Scan for the cell matching the given text and deliver its [x, y] coordinate at center. 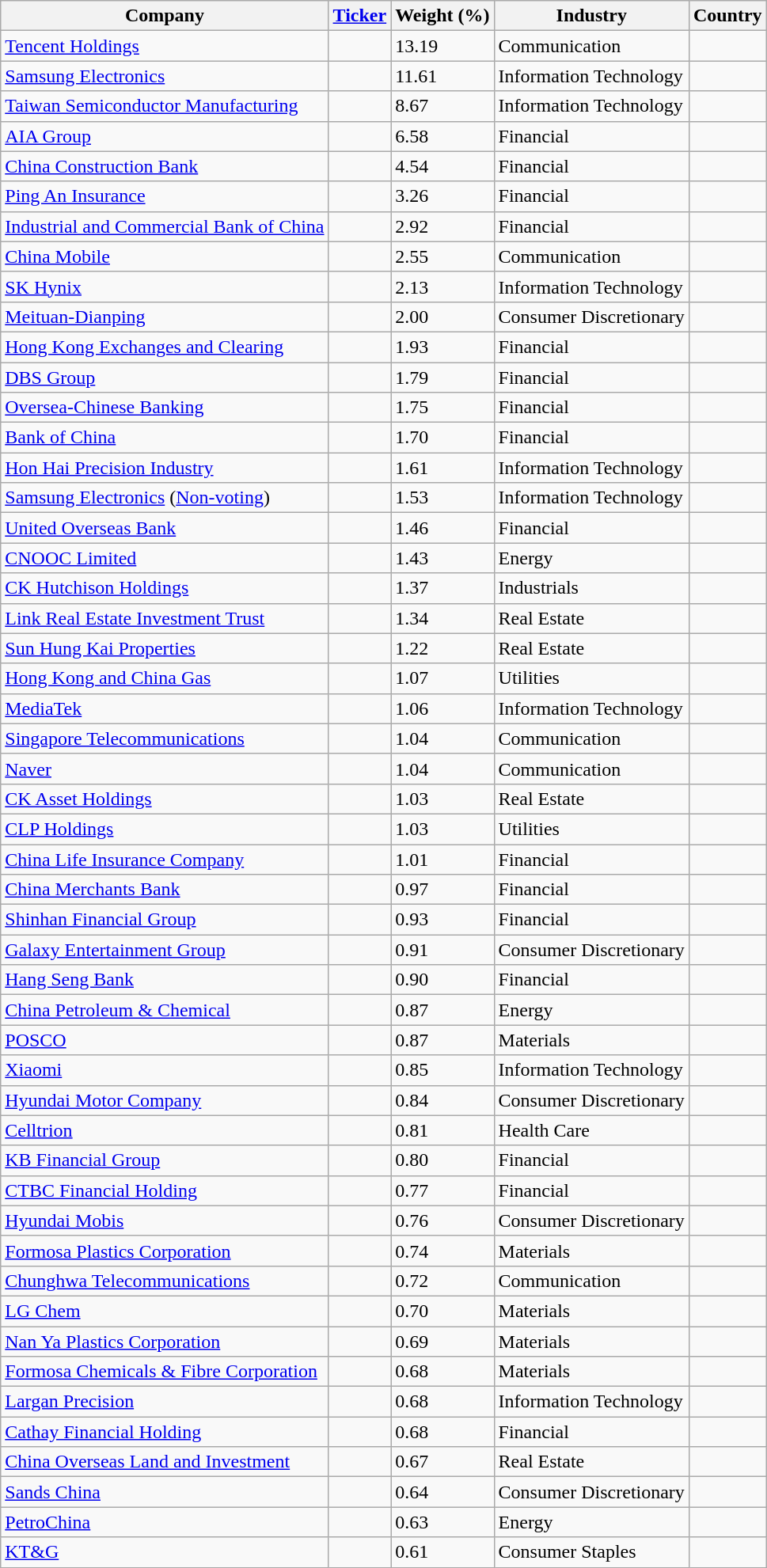
0.72 [442, 1281]
1.37 [442, 588]
China Life Insurance Company [165, 859]
Meituan-Dianping [165, 317]
Oversea-Chinese Banking [165, 408]
2.13 [442, 287]
1.07 [442, 678]
Sun Hung Kai Properties [165, 648]
Largan Precision [165, 1402]
1.79 [442, 378]
China Merchants Bank [165, 890]
CNOOC Limited [165, 558]
SK Hynix [165, 287]
Ping An Insurance [165, 196]
13.19 [442, 46]
Hong Kong and China Gas [165, 678]
0.84 [442, 1100]
Chunghwa Telecommunications [165, 1281]
Hang Seng Bank [165, 980]
Galaxy Entertainment Group [165, 950]
China Overseas Land and Investment [165, 1462]
DBS Group [165, 378]
11.61 [442, 76]
Industrials [591, 588]
4.54 [442, 166]
Consumer Staples [591, 1552]
LG Chem [165, 1311]
China Construction Bank [165, 166]
2.55 [442, 256]
KT&G [165, 1552]
1.01 [442, 859]
0.93 [442, 920]
Nan Ya Plastics Corporation [165, 1342]
1.34 [442, 618]
0.64 [442, 1492]
Industry [591, 16]
CTBC Financial Holding [165, 1190]
Samsung Electronics [165, 76]
Taiwan Semiconductor Manufacturing [165, 106]
Formosa Plastics Corporation [165, 1251]
China Mobile [165, 256]
2.92 [442, 226]
0.74 [442, 1251]
Singapore Telecommunications [165, 738]
Xiaomi [165, 1070]
MediaTek [165, 708]
Country [727, 16]
1.46 [442, 528]
0.70 [442, 1311]
Industrial and Commercial Bank of China [165, 226]
Health Care [591, 1130]
0.69 [442, 1342]
0.90 [442, 980]
8.67 [442, 106]
CLP Holdings [165, 829]
Company [165, 16]
Naver [165, 769]
0.80 [442, 1160]
0.81 [442, 1130]
Bank of China [165, 438]
PetroChina [165, 1522]
United Overseas Bank [165, 528]
Hong Kong Exchanges and Clearing [165, 347]
Cathay Financial Holding [165, 1432]
1.61 [442, 468]
1.53 [442, 498]
CK Asset Holdings [165, 799]
0.67 [442, 1462]
Samsung Electronics (Non-voting) [165, 498]
Sands China [165, 1492]
Tencent Holdings [165, 46]
Hyundai Motor Company [165, 1100]
1.75 [442, 408]
Celltrion [165, 1130]
1.22 [442, 648]
China Petroleum & Chemical [165, 1010]
1.06 [442, 708]
0.63 [442, 1522]
1.43 [442, 558]
Link Real Estate Investment Trust [165, 618]
Hyundai Mobis [165, 1221]
3.26 [442, 196]
AIA Group [165, 136]
6.58 [442, 136]
KB Financial Group [165, 1160]
2.00 [442, 317]
1.93 [442, 347]
0.77 [442, 1190]
Hon Hai Precision Industry [165, 468]
Ticker [359, 16]
CK Hutchison Holdings [165, 588]
0.91 [442, 950]
Shinhan Financial Group [165, 920]
Formosa Chemicals & Fibre Corporation [165, 1372]
0.85 [442, 1070]
0.61 [442, 1552]
0.97 [442, 890]
1.70 [442, 438]
POSCO [165, 1040]
0.76 [442, 1221]
Weight (%) [442, 16]
